Provide the (X, Y) coordinate of the cell's center where the given text is located.  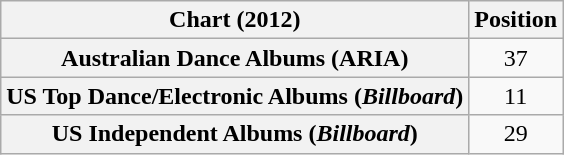
Australian Dance Albums (ARIA) (235, 58)
US Top Dance/Electronic Albums (Billboard) (235, 96)
37 (516, 58)
Position (516, 20)
11 (516, 96)
US Independent Albums (Billboard) (235, 134)
29 (516, 134)
Chart (2012) (235, 20)
